Locate the cell with the specified text and output its (x, y) center coordinate. 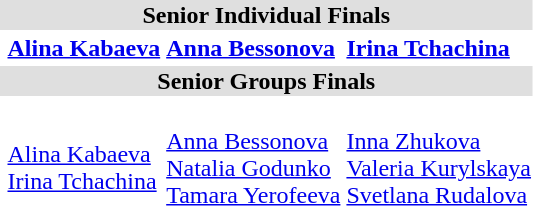
Senior Groups Finals (266, 81)
Alina Kabaeva (84, 48)
Anna Bessonova (254, 48)
Senior Individual Finals (266, 15)
Irina Tchachina (439, 48)
